Return [x, y] of the center of cell containing provided text 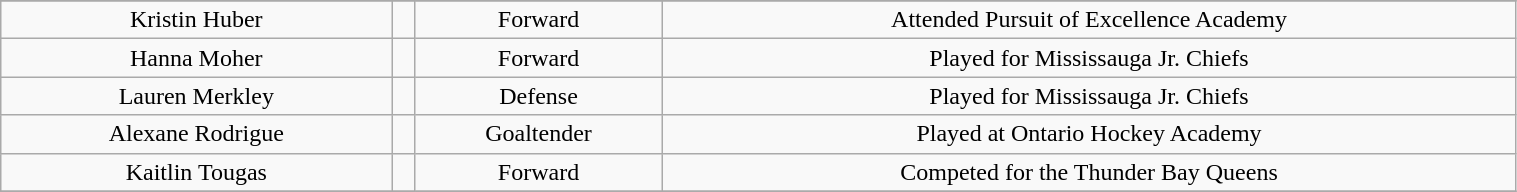
Goaltender [538, 134]
Competed for the Thunder Bay Queens [1089, 172]
Kristin Huber [196, 20]
Defense [538, 96]
Alexane Rodrigue [196, 134]
Attended Pursuit of Excellence Academy [1089, 20]
Kaitlin Tougas [196, 172]
Played at Ontario Hockey Academy [1089, 134]
Hanna Moher [196, 58]
Lauren Merkley [196, 96]
